Determine the (x, y) coordinate at the center of the cell enclosing the given text.  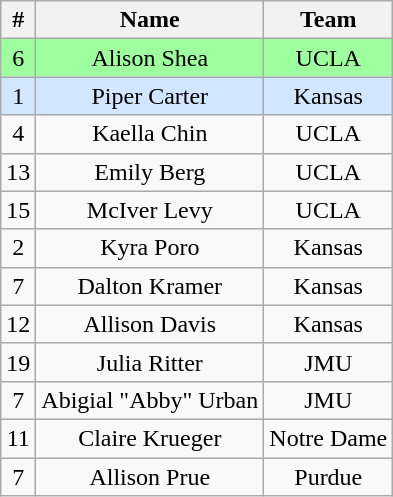
Alison Shea (150, 58)
Name (150, 20)
19 (18, 362)
6 (18, 58)
2 (18, 248)
Piper Carter (150, 96)
15 (18, 210)
Kaella Chin (150, 134)
Team (328, 20)
Julia Ritter (150, 362)
# (18, 20)
Purdue (328, 477)
13 (18, 172)
McIver Levy (150, 210)
1 (18, 96)
Abigial "Abby" Urban (150, 400)
Kyra Poro (150, 248)
12 (18, 324)
Allison Davis (150, 324)
4 (18, 134)
Emily Berg (150, 172)
Notre Dame (328, 438)
Claire Krueger (150, 438)
Dalton Kramer (150, 286)
Allison Prue (150, 477)
11 (18, 438)
